Detect which cell encompasses the target text, then output its (x, y) center coordinate. 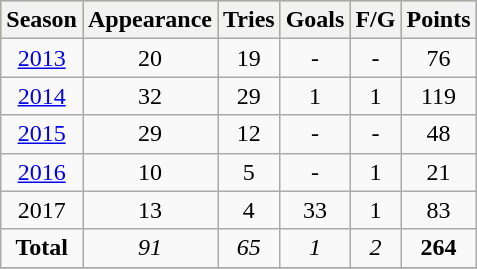
5 (250, 172)
13 (150, 210)
F/G (376, 20)
19 (250, 58)
2016 (42, 172)
2013 (42, 58)
32 (150, 96)
20 (150, 58)
21 (438, 172)
Total (42, 248)
4 (250, 210)
10 (150, 172)
2014 (42, 96)
264 (438, 248)
48 (438, 134)
91 (150, 248)
83 (438, 210)
Goals (315, 20)
Appearance (150, 20)
Season (42, 20)
119 (438, 96)
33 (315, 210)
2 (376, 248)
2015 (42, 134)
12 (250, 134)
Tries (250, 20)
76 (438, 58)
Points (438, 20)
2017 (42, 210)
65 (250, 248)
